For the text-containing cell, return its midpoint in (X, Y) coordinate format. 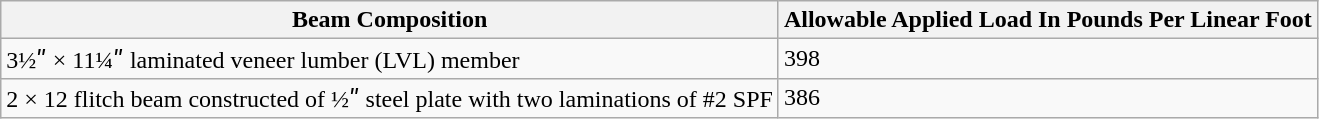
3½ʺ × 11¼ʺ laminated veneer lumber (LVL) member (390, 59)
Beam Composition (390, 20)
2 × 12 flitch beam constructed of ½ʺ steel plate with two laminations of #2 SPF (390, 98)
386 (1048, 98)
398 (1048, 59)
Allowable Applied Load In Pounds Per Linear Foot (1048, 20)
